Determine the [X, Y] coordinate at the center of the cell enclosing the given text.  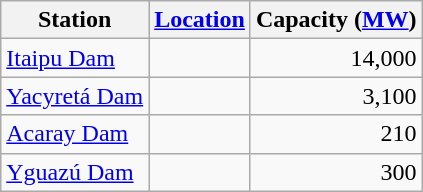
14,000 [336, 58]
Itaipu Dam [75, 58]
Acaray Dam [75, 134]
Capacity (MW) [336, 20]
Station [75, 20]
3,100 [336, 96]
Yacyretá Dam [75, 96]
300 [336, 172]
Location [200, 20]
210 [336, 134]
Yguazú Dam [75, 172]
